Return (X, Y) of the center of cell containing provided text 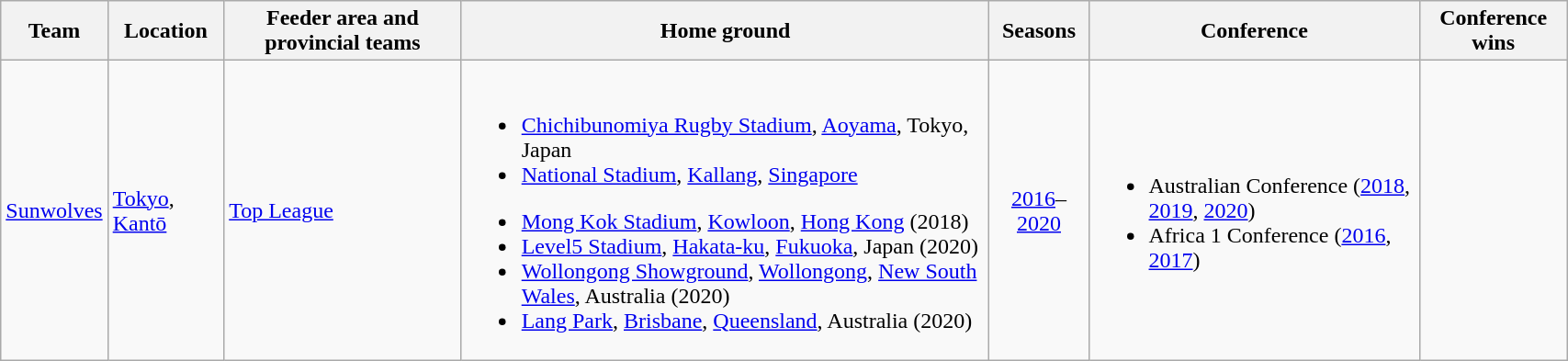
Sunwolves (54, 210)
Feeder area and provincial teams (343, 31)
Australian Conference (2018, 2019, 2020)Africa 1 Conference (2016, 2017) (1255, 210)
2016–2020 (1039, 210)
Tokyo, Kantō (165, 210)
Home ground (726, 31)
Top League (343, 210)
Team (54, 31)
Location (165, 31)
Conference wins (1494, 31)
Seasons (1039, 31)
Conference (1255, 31)
